For the text-containing cell, return its midpoint in [X, Y] coordinate format. 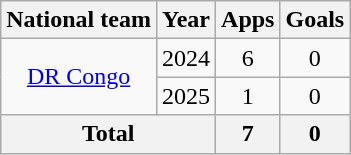
2025 [186, 96]
Total [108, 134]
DR Congo [79, 77]
2024 [186, 58]
7 [248, 134]
Year [186, 20]
Apps [248, 20]
National team [79, 20]
1 [248, 96]
Goals [315, 20]
6 [248, 58]
